Return the [x, y] coordinate for the center point of the cell that contains the specified text.  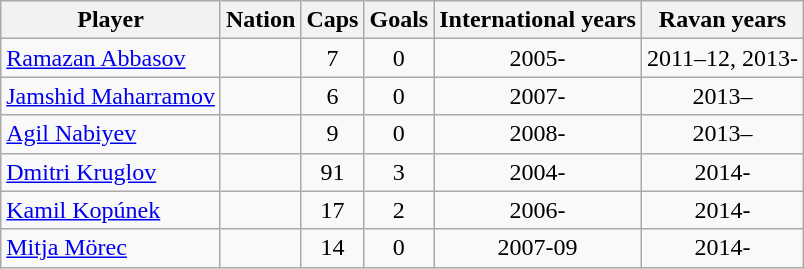
2008- [538, 134]
2006- [538, 210]
3 [399, 172]
7 [332, 58]
Mitja Mörec [111, 248]
International years [538, 20]
Player [111, 20]
9 [332, 134]
2004- [538, 172]
Dmitri Kruglov [111, 172]
14 [332, 248]
Ravan years [722, 20]
Goals [399, 20]
2007-09 [538, 248]
Jamshid Maharramov [111, 96]
91 [332, 172]
Kamil Kopúnek [111, 210]
17 [332, 210]
2 [399, 210]
Nation [260, 20]
Agil Nabiyev [111, 134]
Ramazan Abbasov [111, 58]
2005- [538, 58]
2007- [538, 96]
Caps [332, 20]
2011–12, 2013- [722, 58]
6 [332, 96]
